Detect which cell encompasses the target text, then output its [X, Y] center coordinate. 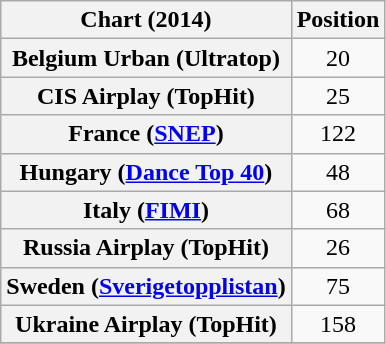
Russia Airplay (TopHit) [146, 248]
Chart (2014) [146, 20]
75 [338, 286]
Position [338, 20]
Ukraine Airplay (TopHit) [146, 324]
CIS Airplay (TopHit) [146, 96]
158 [338, 324]
26 [338, 248]
68 [338, 210]
20 [338, 58]
Italy (FIMI) [146, 210]
Hungary (Dance Top 40) [146, 172]
25 [338, 96]
Belgium Urban (Ultratop) [146, 58]
Sweden (Sverigetopplistan) [146, 286]
48 [338, 172]
France (SNEP) [146, 134]
122 [338, 134]
